Find where the given text appears and provide that cell's center as (x, y) coordinate. 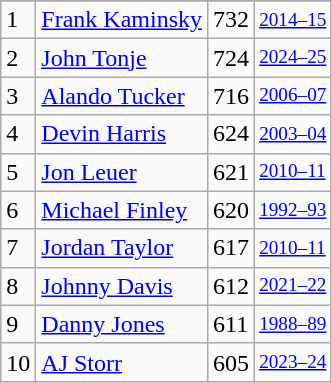
2021–22 (293, 286)
617 (232, 248)
Danny Jones (122, 324)
6 (18, 210)
621 (232, 172)
2 (18, 58)
611 (232, 324)
8 (18, 286)
2014–15 (293, 20)
2023–24 (293, 362)
724 (232, 58)
Alando Tucker (122, 96)
605 (232, 362)
John Tonje (122, 58)
Michael Finley (122, 210)
624 (232, 134)
732 (232, 20)
2003–04 (293, 134)
3 (18, 96)
620 (232, 210)
Jon Leuer (122, 172)
Johnny Davis (122, 286)
Jordan Taylor (122, 248)
10 (18, 362)
1988–89 (293, 324)
1 (18, 20)
AJ Storr (122, 362)
612 (232, 286)
5 (18, 172)
2006–07 (293, 96)
1992–93 (293, 210)
4 (18, 134)
9 (18, 324)
7 (18, 248)
Frank Kaminsky (122, 20)
2024–25 (293, 58)
716 (232, 96)
Devin Harris (122, 134)
